For the text-containing cell, return its midpoint in [x, y] coordinate format. 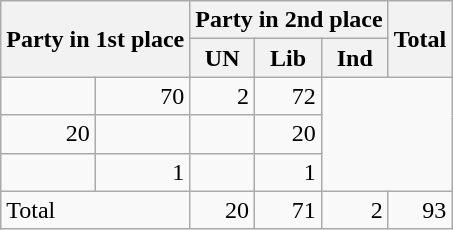
Party in 2nd place [289, 20]
Party in 1st place [96, 39]
70 [142, 96]
71 [288, 210]
Ind [354, 58]
UN [222, 58]
Lib [288, 58]
93 [420, 210]
72 [288, 96]
